Return [x, y] of the center of cell containing provided text 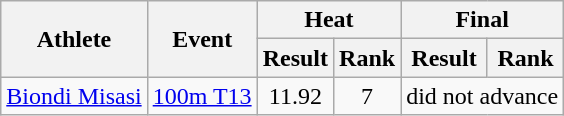
100m T13 [202, 96]
7 [368, 96]
Final [482, 20]
Biondi Misasi [74, 96]
Heat [329, 20]
Event [202, 39]
11.92 [295, 96]
Athlete [74, 39]
did not advance [482, 96]
